Detect which cell encompasses the target text, then output its [x, y] center coordinate. 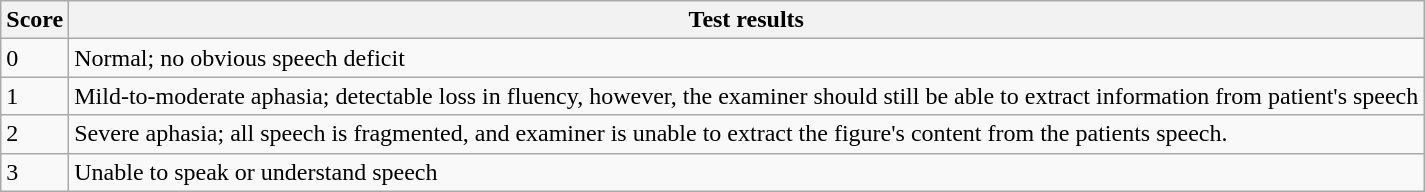
Mild-to-moderate aphasia; detectable loss in fluency, however, the examiner should still be able to extract information from patient's speech [746, 96]
Severe aphasia; all speech is fragmented, and examiner is unable to extract the figure's content from the patients speech. [746, 134]
Unable to speak or understand speech [746, 172]
Score [35, 20]
0 [35, 58]
Test results [746, 20]
1 [35, 96]
3 [35, 172]
Normal; no obvious speech deficit [746, 58]
2 [35, 134]
